Extract the (x, y) coordinate from the center of the cell holding the provided text.  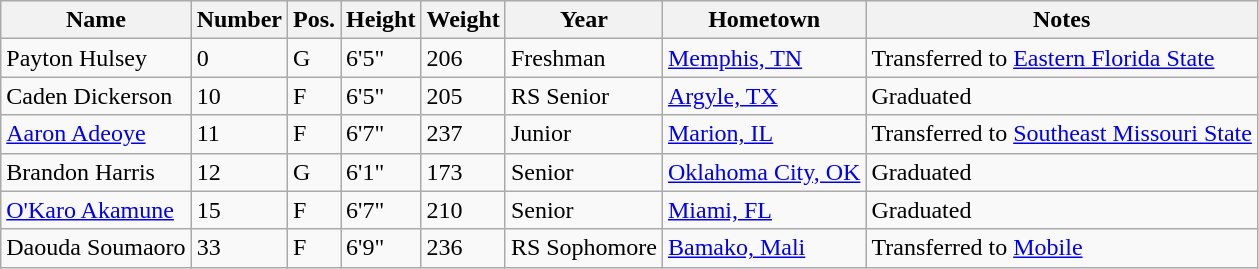
Hometown (764, 20)
236 (463, 248)
Notes (1062, 20)
10 (239, 96)
210 (463, 210)
Transferred to Southeast Missouri State (1062, 134)
O'Karo Akamune (96, 210)
Caden Dickerson (96, 96)
RS Sophomore (584, 248)
Daouda Soumaoro (96, 248)
Marion, IL (764, 134)
Transferred to Mobile (1062, 248)
12 (239, 172)
Brandon Harris (96, 172)
237 (463, 134)
Aaron Adeoye (96, 134)
11 (239, 134)
0 (239, 58)
173 (463, 172)
Junior (584, 134)
Transferred to Eastern Florida State (1062, 58)
Freshman (584, 58)
206 (463, 58)
6'9" (381, 248)
RS Senior (584, 96)
Bamako, Mali (764, 248)
Number (239, 20)
Miami, FL (764, 210)
Weight (463, 20)
205 (463, 96)
15 (239, 210)
Year (584, 20)
33 (239, 248)
Oklahoma City, OK (764, 172)
Payton Hulsey (96, 58)
Height (381, 20)
Memphis, TN (764, 58)
Name (96, 20)
Argyle, TX (764, 96)
Pos. (314, 20)
6'1" (381, 172)
